Provide the (x, y) coordinate of the cell's center where the given text is located.  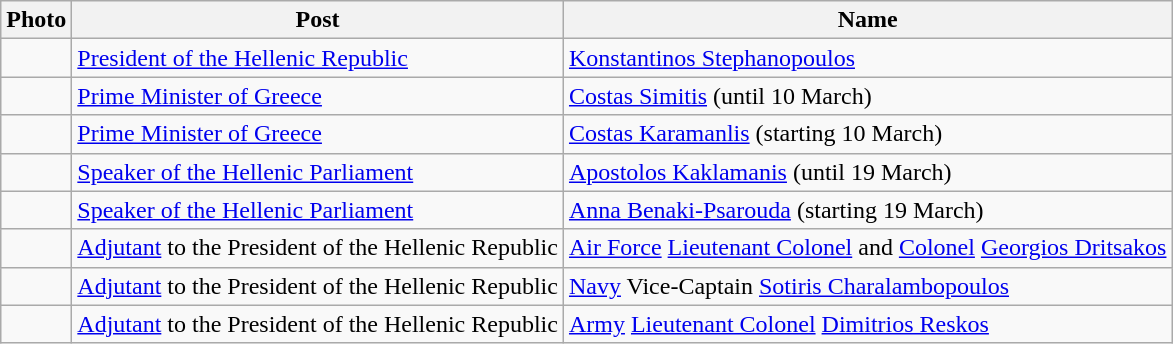
Konstantinos Stephanopoulos (868, 58)
President of the Hellenic Republic (318, 58)
Name (868, 20)
Post (318, 20)
Air Force Lieutenant Colonel and Colonel Georgios Dritsakos (868, 248)
Anna Benaki-Psarouda (starting 19 March) (868, 210)
Costas Karamanlis (starting 10 March) (868, 134)
Apostolos Kaklamanis (until 19 March) (868, 172)
Costas Simitis (until 10 March) (868, 96)
Army Lieutenant Colonel Dimitrios Reskos (868, 324)
Navy Vice-Captain Sotiris Charalambopoulos (868, 286)
Photo (36, 20)
